Detect which cell encompasses the target text, then output its (X, Y) center coordinate. 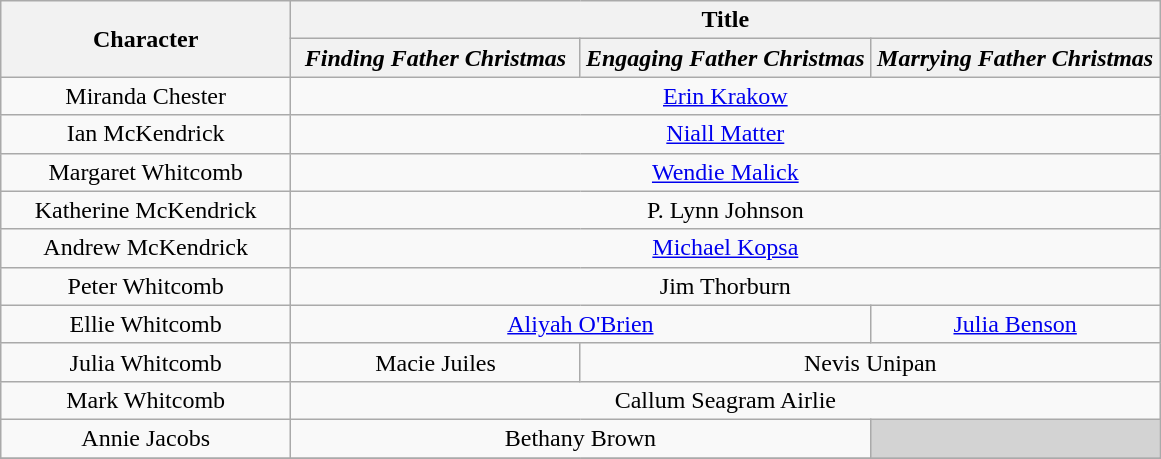
Character (146, 39)
Ellie Whitcomb (146, 324)
Aliyah O'Brien (581, 324)
Callum Seagram Airlie (726, 400)
Michael Kopsa (726, 248)
Finding Father Christmas (436, 58)
Julia Whitcomb (146, 362)
Erin Krakow (726, 96)
Margaret Whitcomb (146, 172)
Marrying Father Christmas (1015, 58)
Title (726, 20)
Katherine McKendrick (146, 210)
P. Lynn Johnson (726, 210)
Engaging Father Christmas (725, 58)
Ian McKendrick (146, 134)
Julia Benson (1015, 324)
Bethany Brown (581, 438)
Mark Whitcomb (146, 400)
Jim Thorburn (726, 286)
Niall Matter (726, 134)
Annie Jacobs (146, 438)
Macie Juiles (436, 362)
Peter Whitcomb (146, 286)
Wendie Malick (726, 172)
Miranda Chester (146, 96)
Nevis Unipan (870, 362)
Andrew McKendrick (146, 248)
